From the cell containing the given text, extract its center point as (X, Y) coordinate. 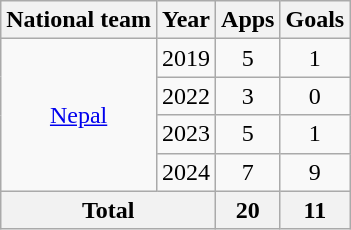
Total (108, 210)
2019 (186, 58)
7 (248, 172)
2024 (186, 172)
Apps (248, 20)
0 (315, 96)
Goals (315, 20)
20 (248, 210)
2023 (186, 134)
Year (186, 20)
Nepal (79, 115)
3 (248, 96)
National team (79, 20)
11 (315, 210)
9 (315, 172)
2022 (186, 96)
